Scan for the cell matching the given text and deliver its [x, y] coordinate at center. 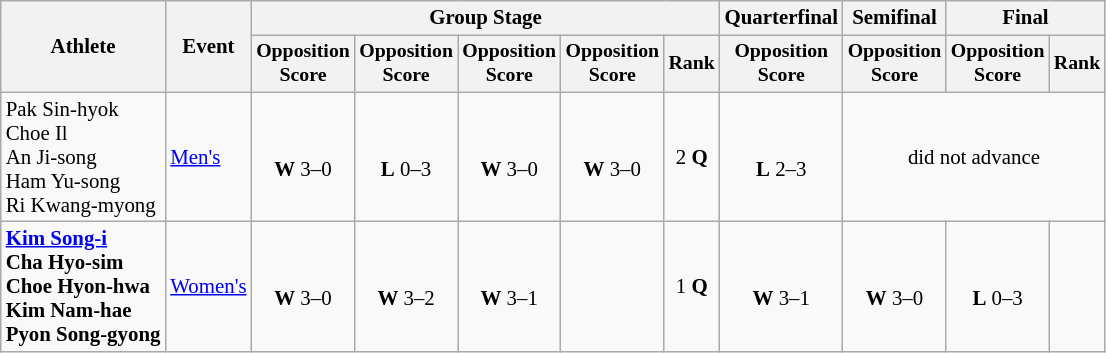
Men's [208, 157]
Kim Song-iCha Hyo-simChoe Hyon-hwaKim Nam-haePyon Song-gyong [84, 287]
Semifinal [894, 18]
1 Q [692, 287]
Women's [208, 287]
2 Q [692, 157]
Event [208, 46]
W 3–2 [406, 287]
did not advance [974, 157]
L 2–3 [782, 157]
Final [1026, 18]
Athlete [84, 46]
Quarterfinal [782, 18]
Pak Sin-hyokChoe IlAn Ji-songHam Yu-songRi Kwang-myong [84, 157]
Group Stage [485, 18]
